Output the [X, Y] coordinate of the center of the cell containing the given text.  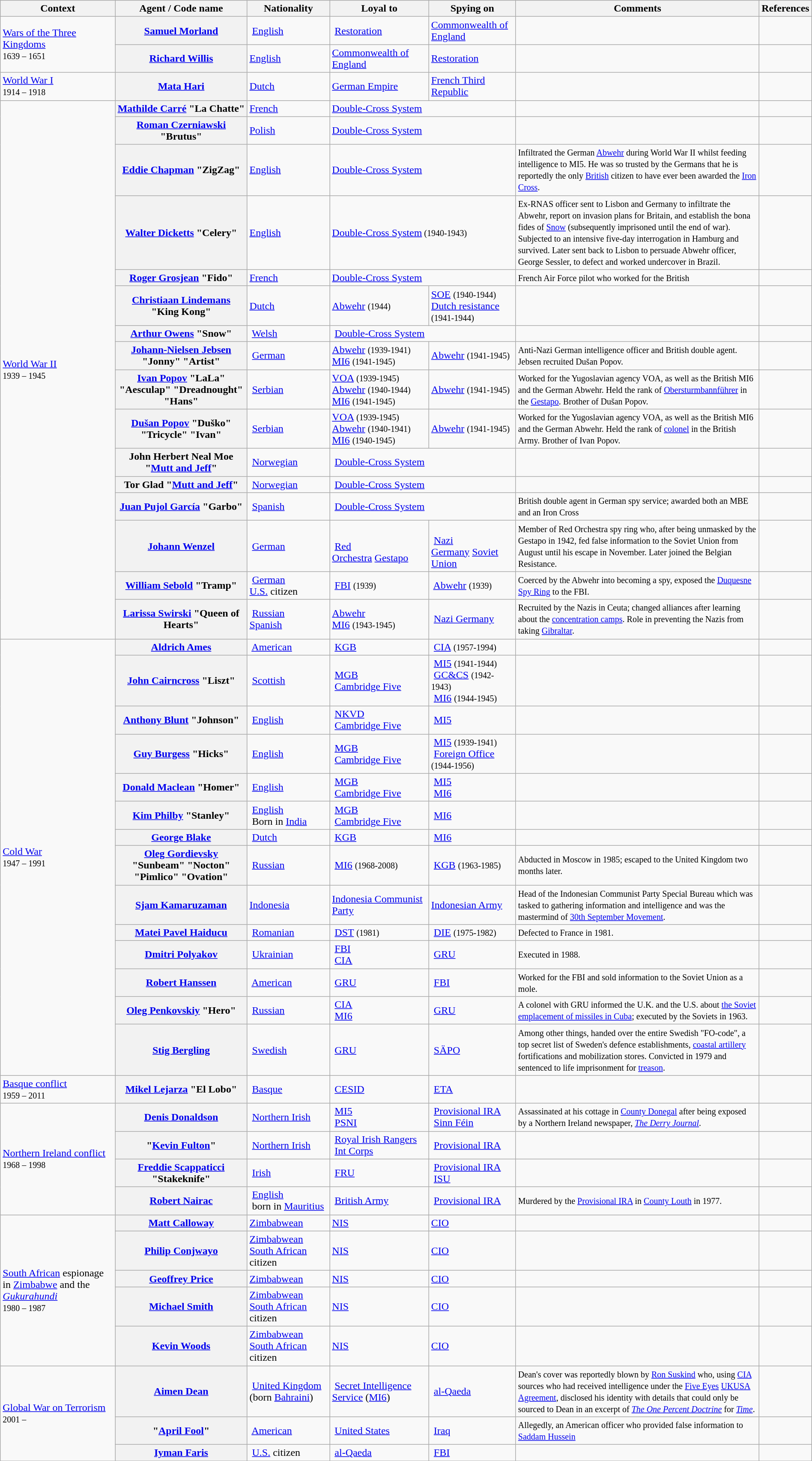
VOA (1939-1945) Abwehr (1940-1941) MI6 (1940-1945) [379, 429]
World War II 1939 – 1945 [58, 369]
Robert Nairac [181, 1201]
Oleg Penkovskiy "Hero" [181, 1010]
Coerced by the Abwehr into becoming a spy, exposed the Duquesne Spy Ring to the FBI. [637, 585]
Dmitri Polyakov [181, 955]
Northern Ireland conflict 1968 – 1998 [58, 1159]
Dušan Popov "Duško" "Tricycle" "Ivan" [181, 429]
Johann Wenzel [181, 546]
FBI CIA [379, 955]
Christiaan Lindemans "King Kong" [181, 305]
Stig Bergling [181, 1050]
British Army [379, 1201]
Ivan Popov "LaLa" "Aesculap" "Dreadnought" "Hans" [181, 389]
Mikel Lejarza "El Lobo" [181, 1089]
Abducted in Moscow in 1985; escaped to the United Kingdom two months later. [637, 865]
A colonel with GRU informed the U.K. and the U.S. about the Soviet emplacement of missiles in Cuba; executed by the Soviets in 1963. [637, 1010]
John Herbert Neal Moe "Mutt and Jeff" [181, 463]
Red Orchestra Gestapo [379, 546]
Double-Cross System (1940-1943) [423, 232]
Indonesia [289, 905]
German Empire [379, 87]
CIA MI6 [379, 1010]
Roger Grosjean "Fido" [181, 278]
Wars of the Three Kingdoms 1639 – 1651 [58, 45]
Comments [637, 9]
English Born in India [289, 815]
Indonesian Army [472, 905]
Abwehr (1939-1941) MI6 (1941-1945) [379, 356]
U.S. citizen [289, 1453]
Mata Hari [181, 87]
Worked for the FBI and sold information to the Soviet Union as a mole. [637, 983]
South African espionage in Zimbabwe and the Gukurahundi 1980 – 1987 [58, 1290]
SÄPO [472, 1050]
German U.S. citizen [289, 585]
References [785, 9]
Kevin Woods [181, 1346]
SOE (1940-1944) Dutch resistance (1941-1944) [472, 305]
ETA [472, 1089]
Loyal to [379, 9]
United States [379, 1431]
Welsh [289, 333]
William Sebold "Tramp" [181, 585]
Larissa Swirski "Queen of Hearts" [181, 619]
Abwehr (1944) [379, 305]
MI5 [472, 720]
NKVD Cambridge Five [379, 720]
Cold War 1947 – 1991 [58, 857]
Freddie Scappaticci "Stakeknife" [181, 1173]
Tor Glad "Mutt and Jeff" [181, 485]
Kim Philby "Stanley" [181, 815]
Philip Conjwayo [181, 1251]
Global War on Terrorism 2001 – [58, 1413]
CIA (1957-1994) [472, 647]
DST (1981) [379, 933]
Basque conflict 1959 – 2011 [58, 1089]
Defected to France in 1981. [637, 933]
Executed in 1988. [637, 955]
United Kingdom (born Bahraini) [289, 1392]
John Cairncross "Liszt" [181, 680]
Denis Donaldson [181, 1117]
Donald Maclean "Homer" [181, 787]
Anti-Nazi German intelligence officer and British double agent. Jebsen recruited Dušan Popov. [637, 356]
Allegedly, an American officer who provided false information to Saddam Hussein [637, 1431]
Russian Spanish [289, 619]
Geoffrey Price [181, 1278]
"Kevin Fulton" [181, 1145]
FRU [379, 1173]
Context [58, 9]
Juan Pujol García "Garbo" [181, 506]
Irish [289, 1173]
CESID [379, 1089]
Matt Calloway [181, 1223]
British double agent in German spy service; awarded both an MBE and an Iron Cross [637, 506]
Agent / Code name [181, 9]
Spanish [289, 506]
Abwehr MI6 (1943-1945) [379, 619]
Robert Hanssen [181, 983]
Aimen Dean [181, 1392]
Sjam Kamaruzaman [181, 905]
FBI (1939) [379, 585]
Swedish [289, 1050]
Scottish [289, 680]
MI5 MI6 [472, 787]
World War I 1914 – 1918 [58, 87]
MI5 (1941-1944) GC&CS (1942-1943) MI6 (1944-1945) [472, 680]
Secret Intelligence Service (MI6) [379, 1392]
French Air Force pilot who worked for the British [637, 278]
Johann-Nielsen Jebsen "Jonny" "Artist" [181, 356]
Walter Dicketts "Celery" [181, 232]
Assassinated at his cottage in County Donegal after being exposed by a Northern Ireland newspaper, The Derry Journal. [637, 1117]
Matei Pavel Haiducu [181, 933]
Murdered by the Provisional IRA in County Louth in 1977. [637, 1201]
Basque [289, 1089]
Mathilde Carré "La Chatte" [181, 108]
Romanian [289, 933]
Anthony Blunt "Johnson" [181, 720]
Michael Smith [181, 1306]
George Blake [181, 837]
Indonesia Communist Party [379, 905]
Eddie Chapman "ZigZag" [181, 170]
Iyman Faris [181, 1453]
Provisional IRA ISU [472, 1173]
MI5 (1939-1941) Foreign Office (1944-1956) [472, 754]
Nationality [289, 9]
Aldrich Ames [181, 647]
Spying on [472, 9]
Ukrainian [289, 955]
English born in Mauritius [289, 1201]
Richard Willis [181, 58]
French Third Republic [472, 87]
Oleg Gordievsky "Sunbeam" "Nocton" "Pimlico" "Ovation" [181, 865]
Nazi Germany [472, 619]
Roman Czerniawski "Brutus" [181, 130]
MI6 (1968-2008) [379, 865]
KGB (1963-1985) [472, 865]
"April Fool" [181, 1431]
Royal Irish Rangers Int Corps [379, 1145]
Guy Burgess "Hicks" [181, 754]
Nazi Germany Soviet Union [472, 546]
Samuel Morland [181, 31]
VOA (1939-1945) Abwehr (1940-1944) MI6 (1941-1945) [379, 389]
Recruited by the Nazis in Ceuta; changed alliances after learning about the concentration camps. Role in preventing the Nazis from taking Gibraltar. [637, 619]
MI5 PSNI [379, 1117]
Polish [289, 130]
Provisional IRA Sinn Féin [472, 1117]
Iraq [472, 1431]
Abwehr (1939) [472, 585]
Arthur Owens "Snow" [181, 333]
DIE (1975-1982) [472, 933]
